Return (x, y) of the center of cell containing provided text 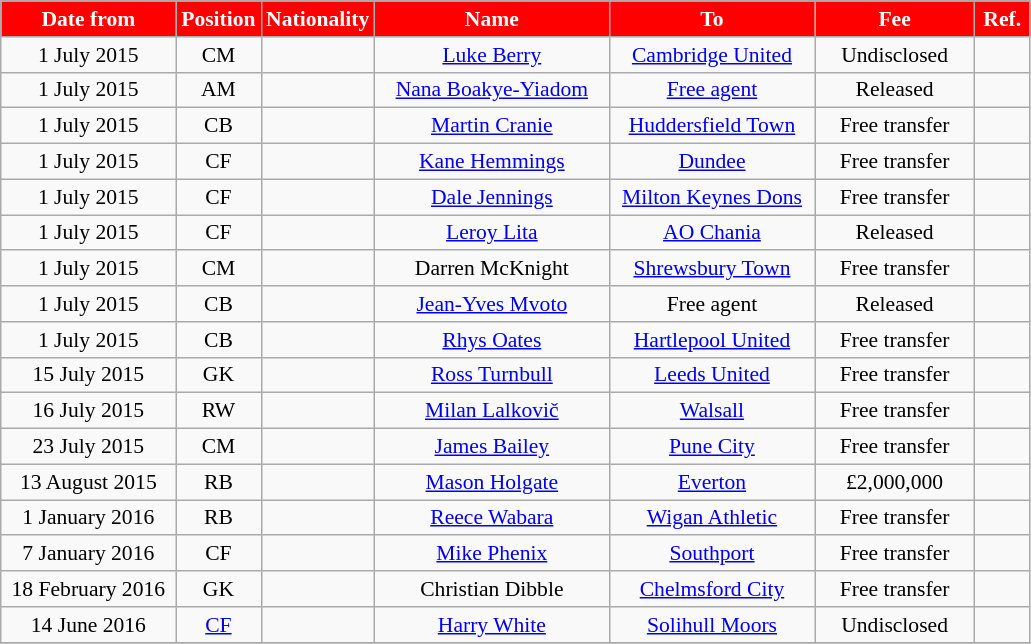
Dale Jennings (492, 197)
Reece Wabara (492, 518)
AM (218, 90)
14 June 2016 (88, 625)
Chelmsford City (712, 589)
James Bailey (492, 447)
Nana Boakye-Yiadom (492, 90)
18 February 2016 (88, 589)
Everton (712, 482)
Milan Lalkovič (492, 411)
Huddersfield Town (712, 126)
RW (218, 411)
13 August 2015 (88, 482)
Darren McKnight (492, 269)
1 January 2016 (88, 518)
Walsall (712, 411)
7 January 2016 (88, 554)
Dundee (712, 162)
Fee (895, 19)
Kane Hemmings (492, 162)
£2,000,000 (895, 482)
To (712, 19)
Hartlepool United (712, 340)
Wigan Athletic (712, 518)
Rhys Oates (492, 340)
Leroy Lita (492, 233)
Leeds United (712, 375)
Mike Phenix (492, 554)
Jean-Yves Mvoto (492, 304)
Name (492, 19)
Christian Dibble (492, 589)
16 July 2015 (88, 411)
Shrewsbury Town (712, 269)
Ross Turnbull (492, 375)
Southport (712, 554)
AO Chania (712, 233)
Position (218, 19)
Ref. (1002, 19)
Nationality (318, 19)
Harry White (492, 625)
Cambridge United (712, 55)
23 July 2015 (88, 447)
Date from (88, 19)
Luke Berry (492, 55)
Martin Cranie (492, 126)
Mason Holgate (492, 482)
Solihull Moors (712, 625)
Pune City (712, 447)
15 July 2015 (88, 375)
Milton Keynes Dons (712, 197)
